Identify which cell holds the provided text, then report its [x, y] central coordinate. 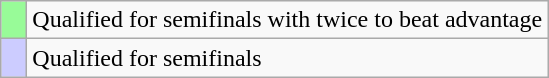
Qualified for semifinals with twice to beat advantage [288, 20]
Qualified for semifinals [288, 58]
